Capture the cell that displays the provided text and extract its (x, y) central coordinate. 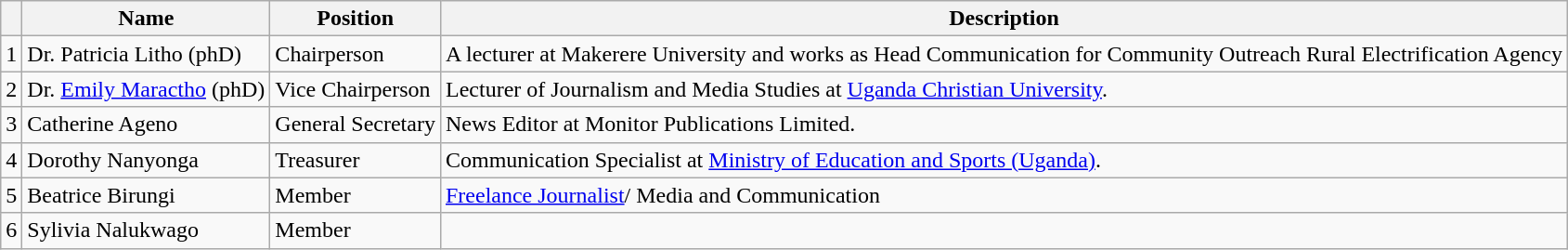
Catherine Ageno (147, 125)
Dr. Patricia Litho (phD) (147, 54)
Treasurer (356, 160)
6 (11, 230)
Dr. Emily Maractho (phD) (147, 89)
Dorothy Nanyonga (147, 160)
Description (1004, 19)
1 (11, 54)
Vice Chairperson (356, 89)
Sylivia Nalukwago (147, 230)
General Secretary (356, 125)
A lecturer at Makerere University and works as Head Communication for Community Outreach Rural Electrification Agency (1004, 54)
Name (147, 19)
Position (356, 19)
2 (11, 89)
4 (11, 160)
Chairperson (356, 54)
News Editor at Monitor Publications Limited. (1004, 125)
Lecturer of Journalism and Media Studies at Uganda Christian University. (1004, 89)
3 (11, 125)
Communication Specialist at Ministry of Education and Sports (Uganda). (1004, 160)
5 (11, 195)
Beatrice Birungi (147, 195)
Freelance Journalist/ Media and Communication (1004, 195)
